Find where the given text appears and provide that cell's center as (X, Y) coordinate. 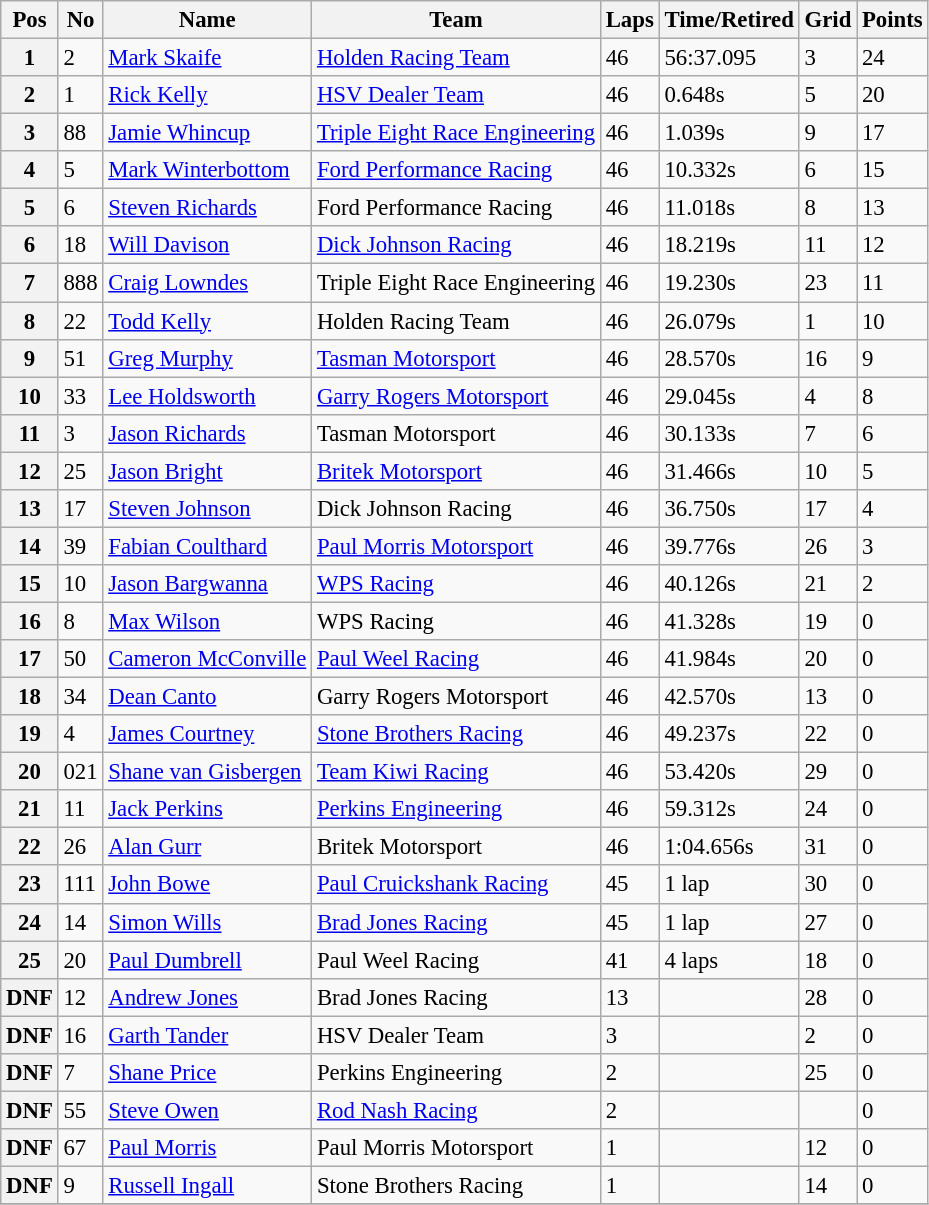
18.219s (729, 245)
Jamie Whincup (208, 133)
Pos (30, 20)
28.570s (729, 358)
Simon Wills (208, 922)
Jason Bargwanna (208, 584)
Dean Canto (208, 697)
39 (80, 546)
Team (456, 20)
1.039s (729, 133)
Team Kiwi Racing (456, 772)
Will Davison (208, 245)
Andrew Jones (208, 997)
Jason Bright (208, 471)
888 (80, 283)
Cameron McConville (208, 659)
31.466s (729, 471)
51 (80, 358)
Jason Richards (208, 433)
No (80, 20)
Rod Nash Racing (456, 1110)
33 (80, 396)
021 (80, 772)
1:04.656s (729, 847)
Steve Owen (208, 1110)
19.230s (729, 283)
Garth Tander (208, 1035)
4 laps (729, 960)
67 (80, 1148)
John Bowe (208, 885)
26.079s (729, 321)
111 (80, 885)
Steven Johnson (208, 509)
Craig Lowndes (208, 283)
30.133s (729, 433)
Steven Richards (208, 208)
0.648s (729, 95)
34 (80, 697)
50 (80, 659)
41.984s (729, 659)
Alan Gurr (208, 847)
Time/Retired (729, 20)
Points (892, 20)
11.018s (729, 208)
Fabian Coulthard (208, 546)
Mark Winterbottom (208, 170)
Paul Dumbrell (208, 960)
Lee Holdsworth (208, 396)
Paul Cruickshank Racing (456, 885)
Grid (828, 20)
36.750s (729, 509)
41.328s (729, 621)
Mark Skaife (208, 58)
Name (208, 20)
Shane Price (208, 1073)
42.570s (729, 697)
55 (80, 1110)
Rick Kelly (208, 95)
53.420s (729, 772)
59.312s (729, 809)
40.126s (729, 584)
Jack Perkins (208, 809)
Todd Kelly (208, 321)
41 (630, 960)
88 (80, 133)
10.332s (729, 170)
Russell Ingall (208, 1185)
49.237s (729, 734)
Greg Murphy (208, 358)
Laps (630, 20)
29.045s (729, 396)
30 (828, 885)
56:37.095 (729, 58)
James Courtney (208, 734)
29 (828, 772)
Shane van Gisbergen (208, 772)
Max Wilson (208, 621)
Paul Morris (208, 1148)
27 (828, 922)
39.776s (729, 546)
28 (828, 997)
31 (828, 847)
